From the cell containing the given text, extract its center point as (x, y) coordinate. 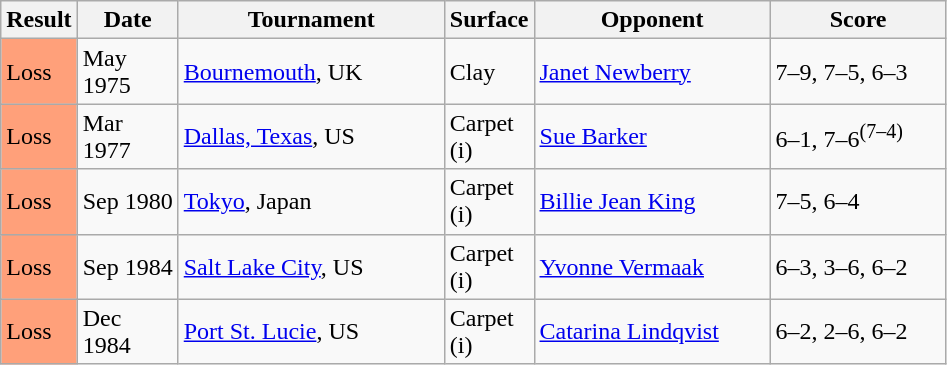
7–9, 7–5, 6–3 (858, 72)
Dec 1984 (128, 332)
Sep 1984 (128, 266)
6–3, 3–6, 6–2 (858, 266)
Sep 1980 (128, 202)
Surface (489, 20)
6–2, 2–6, 6–2 (858, 332)
Sue Barker (652, 136)
Opponent (652, 20)
Tokyo, Japan (311, 202)
Dallas, Texas, US (311, 136)
Clay (489, 72)
Score (858, 20)
Bournemouth, UK (311, 72)
Tournament (311, 20)
May 1975 (128, 72)
Catarina Lindqvist (652, 332)
Result (39, 20)
6–1, 7–6(7–4) (858, 136)
Salt Lake City, US (311, 266)
Mar 1977 (128, 136)
Port St. Lucie, US (311, 332)
7–5, 6–4 (858, 202)
Billie Jean King (652, 202)
Yvonne Vermaak (652, 266)
Janet Newberry (652, 72)
Date (128, 20)
